Capture the cell that displays the provided text and extract its [x, y] central coordinate. 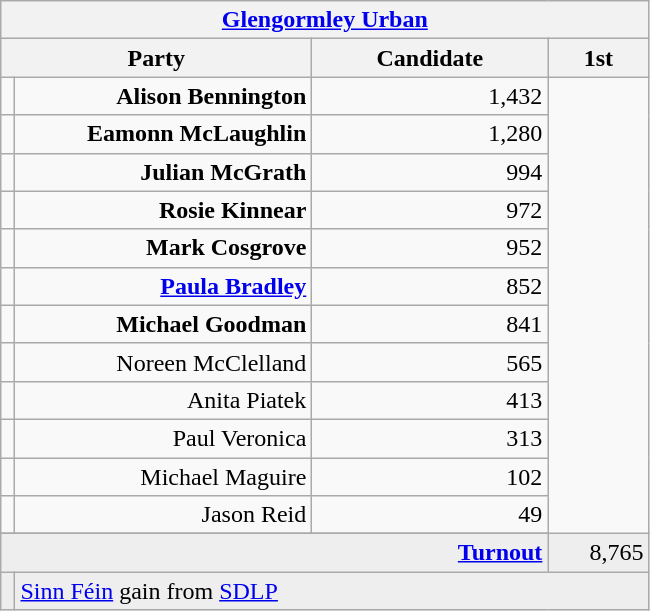
102 [430, 477]
1st [598, 58]
Sinn Féin gain from SDLP [332, 591]
1,280 [430, 134]
Rosie Kinnear [164, 210]
Mark Cosgrove [164, 248]
Alison Bennington [164, 96]
Candidate [430, 58]
Paula Bradley [164, 286]
Julian McGrath [164, 172]
1,432 [430, 96]
Jason Reid [164, 515]
565 [430, 362]
49 [430, 515]
Paul Veronica [164, 438]
Glengormley Urban [325, 20]
852 [430, 286]
Michael Maguire [164, 477]
Noreen McClelland [164, 362]
994 [430, 172]
Party [156, 58]
972 [430, 210]
Michael Goodman [164, 324]
413 [430, 400]
8,765 [598, 553]
313 [430, 438]
Anita Piatek [164, 400]
Turnout [274, 553]
Eamonn McLaughlin [164, 134]
841 [430, 324]
952 [430, 248]
